Scan for the cell matching the given text and deliver its (x, y) coordinate at center. 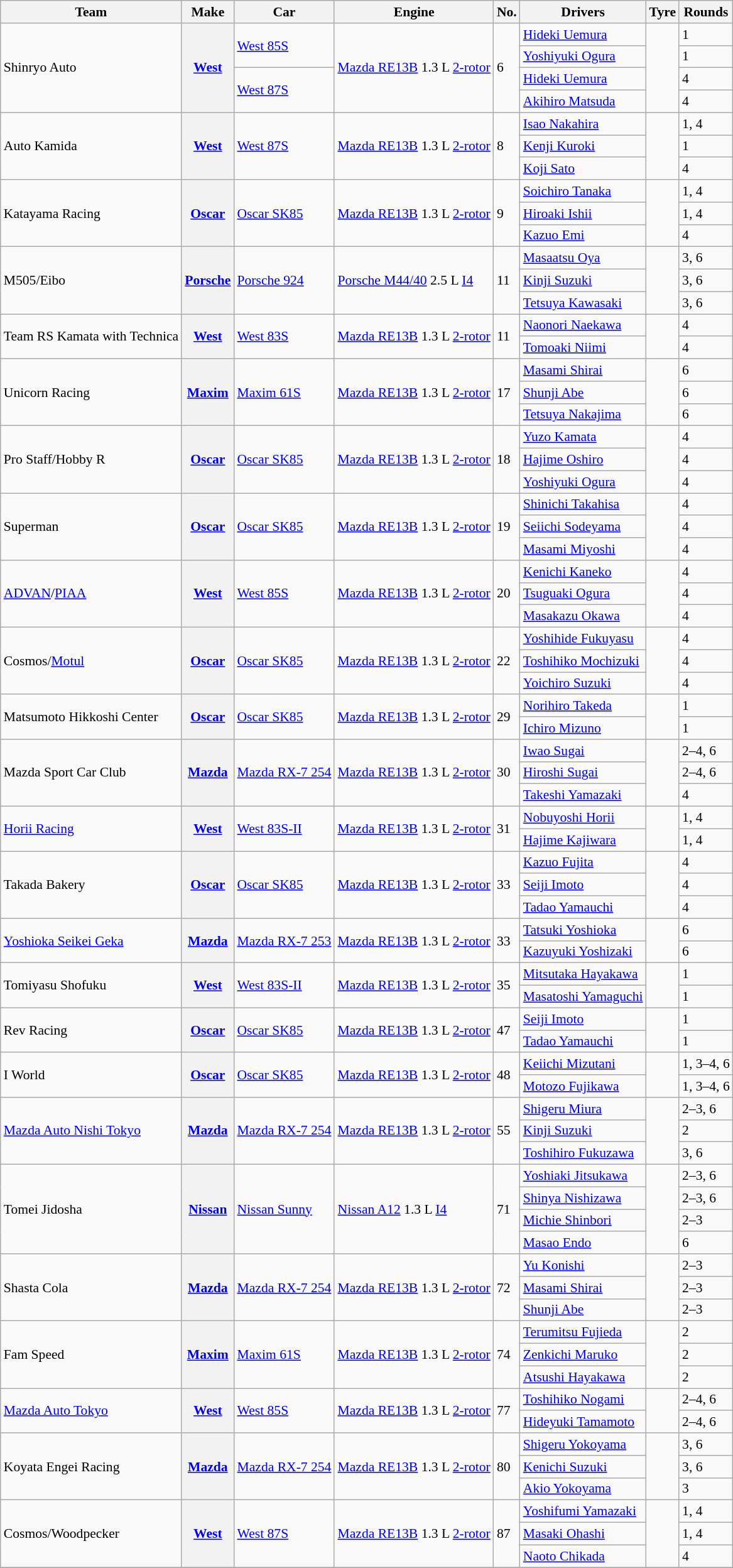
Shigeru Yokoyama (583, 1444)
Make (207, 12)
Tetsuya Nakajima (583, 415)
Team RS Kamata with Technica (91, 337)
Yu Konishi (583, 1265)
Masakazu Okawa (583, 616)
Fam Speed (91, 1354)
Toshihiro Fukuzawa (583, 1153)
Engine (413, 12)
Yoshifumi Yamazaki (583, 1511)
Tomei Jidosha (91, 1209)
29 (507, 717)
Unicorn Racing (91, 392)
No. (507, 12)
Nissan A12 1.3 L I4 (413, 1209)
Shasta Cola (91, 1288)
80 (507, 1466)
Masaatsu Oya (583, 258)
Yoshiaki Jitsukawa (583, 1176)
Superman (91, 526)
Naoto Chikada (583, 1556)
30 (507, 773)
Porsche M44/40 2.5 L I4 (413, 280)
Michie Shinbori (583, 1221)
Zenkichi Maruko (583, 1355)
Tetsuya Kawasaki (583, 303)
Kenji Kuroki (583, 146)
Masami Miyoshi (583, 549)
47 (507, 1030)
Shinryo Auto (91, 68)
74 (507, 1354)
72 (507, 1288)
17 (507, 392)
Masatoshi Yamaguchi (583, 997)
71 (507, 1209)
Cosmos/Woodpecker (91, 1534)
Shigeru Miura (583, 1109)
Masaki Ohashi (583, 1534)
Tsuguaki Ogura (583, 594)
Kenichi Kaneko (583, 572)
Hideyuki Tamamoto (583, 1422)
Akio Yokoyama (583, 1489)
Cosmos/Motul (91, 661)
Nissan Sunny (284, 1209)
Ichiro Mizuno (583, 728)
Shinya Nishizawa (583, 1198)
Mazda RX-7 253 (284, 941)
Motozo Fujikawa (583, 1086)
Iwao Sugai (583, 751)
Mazda Sport Car Club (91, 773)
Horii Racing (91, 829)
Shinichi Takahisa (583, 504)
Hiroaki Ishii (583, 214)
Yuzo Kamata (583, 437)
Yoshihide Fukuyasu (583, 639)
Akihiro Matsuda (583, 102)
Kazuo Emi (583, 236)
West 83S (284, 337)
Nissan (207, 1209)
Hiroshi Sugai (583, 773)
Naonori Naekawa (583, 325)
20 (507, 594)
Tomiyasu Shofuku (91, 985)
Hajime Oshiro (583, 460)
77 (507, 1411)
18 (507, 460)
Auto Kamida (91, 146)
55 (507, 1131)
Atsushi Hayakawa (583, 1377)
Car (284, 12)
Hajime Kajiwara (583, 840)
Nobuyoshi Horii (583, 818)
Mitsutaka Hayakawa (583, 974)
Kenichi Suzuki (583, 1467)
M505/Eibo (91, 280)
Masao Endo (583, 1243)
3 (706, 1489)
Tyre (663, 12)
I World (91, 1075)
Matsumoto Hikkoshi Center (91, 717)
Yoichiro Suzuki (583, 683)
Tatsuki Yoshioka (583, 930)
Soichiro Tanaka (583, 191)
Toshihiko Nogami (583, 1400)
48 (507, 1075)
Koji Sato (583, 169)
Norihiro Takeda (583, 706)
Mazda Auto Tokyo (91, 1411)
8 (507, 146)
Kazuo Fujita (583, 863)
Tomoaki Niimi (583, 348)
Pro Staff/Hobby R (91, 460)
9 (507, 214)
ADVAN/PIAA (91, 594)
Mazda Auto Nishi Tokyo (91, 1131)
Porsche 924 (284, 280)
Katayama Racing (91, 214)
Takada Bakery (91, 885)
Porsche (207, 280)
22 (507, 661)
Drivers (583, 12)
Rev Racing (91, 1030)
31 (507, 829)
87 (507, 1534)
Takeshi Yamazaki (583, 795)
Seiichi Sodeyama (583, 527)
Team (91, 12)
Rounds (706, 12)
Kazuyuki Yoshizaki (583, 952)
Koyata Engei Racing (91, 1466)
Isao Nakahira (583, 124)
Toshihiko Mochizuki (583, 661)
Keiichi Mizutani (583, 1064)
19 (507, 526)
Yoshioka Seikei Geka (91, 941)
35 (507, 985)
Terumitsu Fujieda (583, 1332)
